Pinpoint the cell where the given text exists, returning its (x, y) midpoint coordinate. 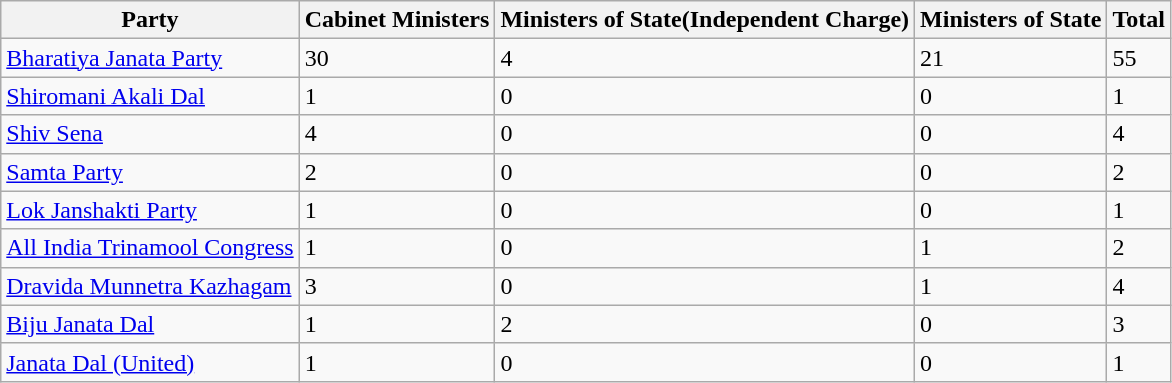
Shiromani Akali Dal (150, 96)
Shiv Sena (150, 134)
Cabinet Ministers (397, 20)
21 (1011, 58)
Ministers of State (1011, 20)
All India Trinamool Congress (150, 248)
Dravida Munnetra Kazhagam (150, 286)
Samta Party (150, 172)
Lok Janshakti Party (150, 210)
Total (1139, 20)
Party (150, 20)
Biju Janata Dal (150, 324)
Janata Dal (United) (150, 362)
30 (397, 58)
Bharatiya Janata Party (150, 58)
Ministers of State(Independent Charge) (705, 20)
55 (1139, 58)
